Return (X, Y) of the center of cell containing provided text 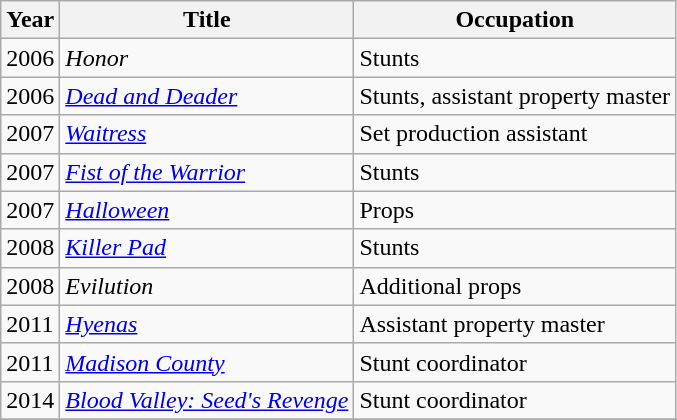
Set production assistant (515, 134)
Hyenas (207, 324)
Assistant property master (515, 324)
Madison County (207, 362)
Fist of the Warrior (207, 172)
Additional props (515, 286)
2014 (30, 400)
Waitress (207, 134)
Occupation (515, 20)
Blood Valley: Seed's Revenge (207, 400)
Dead and Deader (207, 96)
Stunts, assistant property master (515, 96)
Killer Pad (207, 248)
Evilution (207, 286)
Honor (207, 58)
Title (207, 20)
Halloween (207, 210)
Props (515, 210)
Year (30, 20)
